Find where the given text appears and provide that cell's center as (X, Y) coordinate. 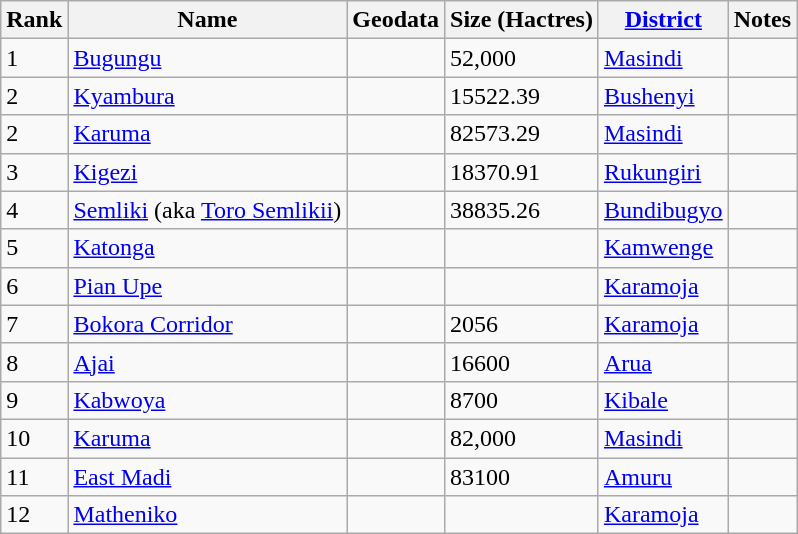
District (663, 20)
Kabwoya (208, 400)
Kyambura (208, 96)
3 (34, 172)
83100 (522, 477)
Size (Hactres) (522, 20)
7 (34, 324)
82573.29 (522, 134)
12 (34, 515)
5 (34, 248)
Bundibugyo (663, 210)
38835.26 (522, 210)
2056 (522, 324)
10 (34, 438)
Kigezi (208, 172)
Bushenyi (663, 96)
Amuru (663, 477)
11 (34, 477)
East Madi (208, 477)
Semliki (aka Toro Semlikii) (208, 210)
18370.91 (522, 172)
Arua (663, 362)
1 (34, 58)
6 (34, 286)
Bokora Corridor (208, 324)
15522.39 (522, 96)
Geodata (396, 20)
Bugungu (208, 58)
8700 (522, 400)
Notes (762, 20)
Matheniko (208, 515)
Name (208, 20)
9 (34, 400)
52,000 (522, 58)
Rukungiri (663, 172)
Kamwenge (663, 248)
Katonga (208, 248)
Kibale (663, 400)
Ajai (208, 362)
82,000 (522, 438)
16600 (522, 362)
Pian Upe (208, 286)
Rank (34, 20)
4 (34, 210)
8 (34, 362)
